Return the [x, y] coordinate for the center point of the cell that contains the specified text.  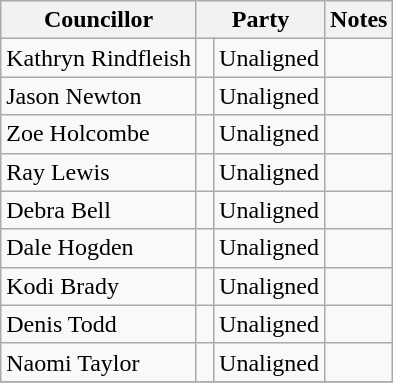
Party [260, 20]
Denis Todd [99, 324]
Notes [359, 20]
Jason Newton [99, 96]
Debra Bell [99, 210]
Naomi Taylor [99, 362]
Councillor [99, 20]
Kathryn Rindfleish [99, 58]
Ray Lewis [99, 172]
Zoe Holcombe [99, 134]
Kodi Brady [99, 286]
Dale Hogden [99, 248]
